Find where the given text appears and provide that cell's center as [X, Y] coordinate. 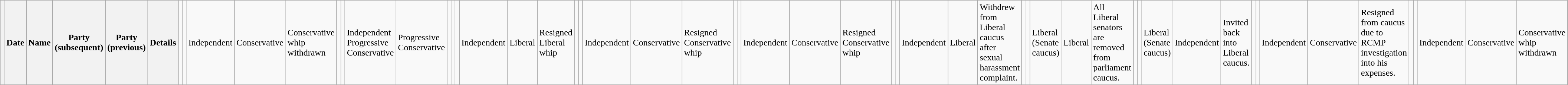
Details [163, 42]
Independent Progressive Conservative [370, 42]
Date [16, 42]
Name [39, 42]
All Liberal senators are removed from parliament caucus. [1112, 42]
Resigned from caucus due to RCMP investigation into his expenses. [1384, 42]
Withdrew from Liberal caucus after sexual harassment complaint. [1000, 42]
Party (previous) [127, 42]
Invited back into Liberal caucus. [1236, 42]
Progressive Conservative [421, 42]
Resigned Liberal whip [556, 42]
Party (subsequent) [79, 42]
